Locate the cell with the specified text and output its (x, y) center coordinate. 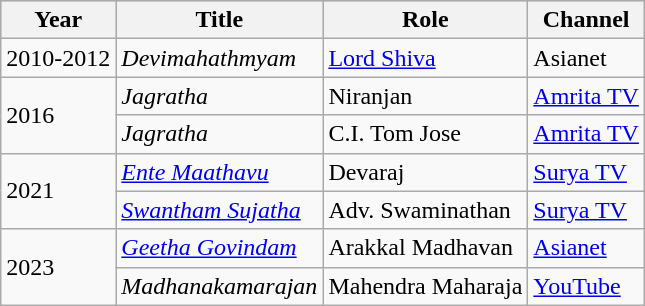
Channel (586, 20)
2023 (58, 267)
2021 (58, 191)
Ente Maathavu (220, 172)
Devaraj (426, 172)
Year (58, 20)
YouTube (586, 286)
Mahendra Maharaja (426, 286)
Devimahathmyam (220, 58)
2010-2012 (58, 58)
Title (220, 20)
Swantham Sujatha (220, 210)
Role (426, 20)
Arakkal Madhavan (426, 248)
2016 (58, 115)
Niranjan (426, 96)
Adv. Swaminathan (426, 210)
C.I. Tom Jose (426, 134)
Lord Shiva (426, 58)
Geetha Govindam (220, 248)
Madhanakamarajan (220, 286)
